Capture the cell that displays the provided text and extract its [X, Y] central coordinate. 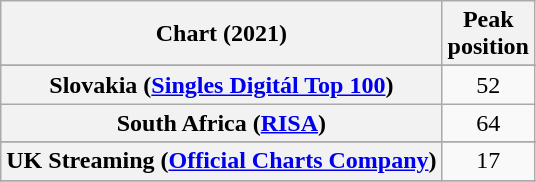
Slovakia (Singles Digitál Top 100) [222, 85]
Chart (2021) [222, 34]
Peakposition [488, 34]
17 [488, 161]
UK Streaming (Official Charts Company) [222, 161]
South Africa (RISA) [222, 123]
52 [488, 85]
64 [488, 123]
